Search for the cell housing the specified text and yield its [x, y] center coordinate. 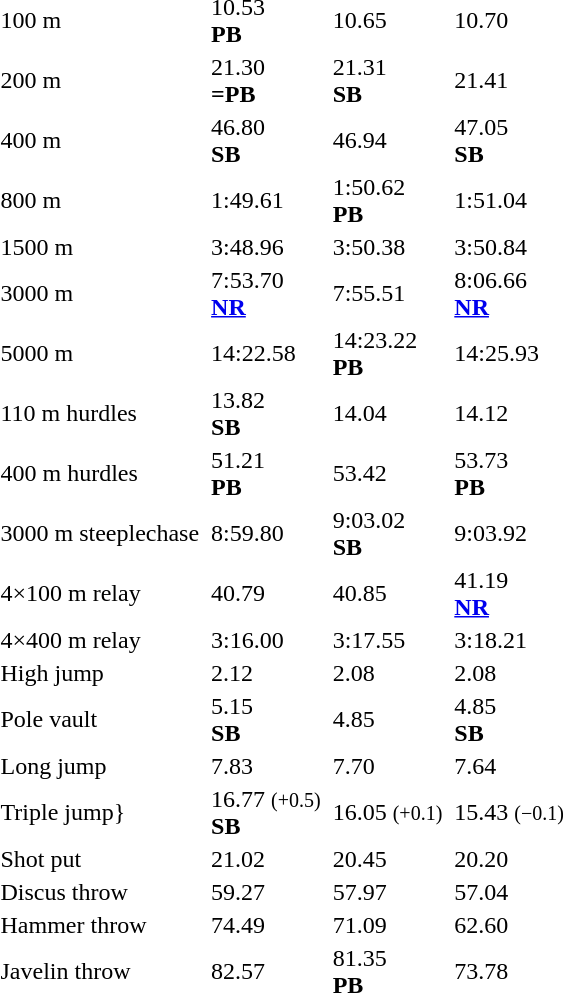
40.85 [388, 594]
8:59.80 [266, 534]
2.12 [266, 673]
5.15SB [266, 720]
7:53.70NR [266, 294]
51.21PB [266, 474]
7:55.51 [388, 294]
1:49.61 [266, 200]
1:50.62PB [388, 200]
13.82SB [266, 414]
16.77 (+0.5) SB [266, 812]
46.80SB [266, 140]
14:22.58 [266, 354]
3:16.00 [266, 640]
7.83 [266, 766]
40.79 [266, 594]
59.27 [266, 892]
20.45 [388, 859]
2.08 [388, 673]
74.49 [266, 925]
3:17.55 [388, 640]
21.02 [266, 859]
7.70 [388, 766]
46.94 [388, 140]
57.97 [388, 892]
14:23.22 PB [388, 354]
53.42 [388, 474]
21.30=PB [266, 80]
9:03.02SB [388, 534]
21.31SB [388, 80]
3:50.38 [388, 247]
16.05 (+0.1) [388, 812]
3:48.96 [266, 247]
4.85 [388, 720]
14.04 [388, 414]
71.09 [388, 925]
